Detect which cell encompasses the target text, then output its (x, y) center coordinate. 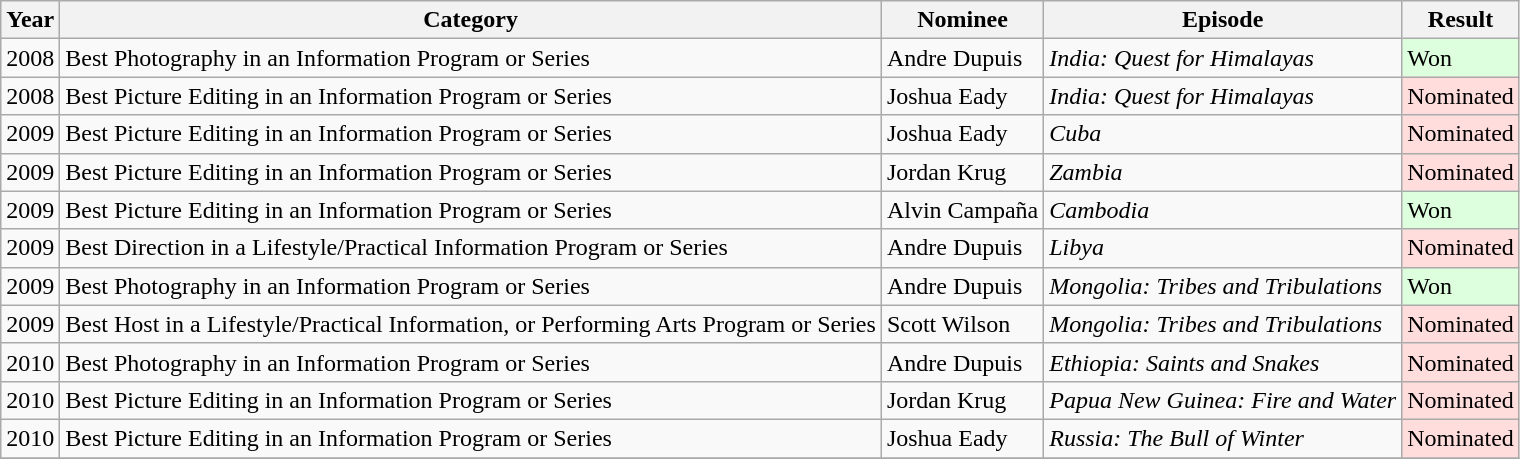
Ethiopia: Saints and Snakes (1223, 362)
Result (1461, 20)
Episode (1223, 20)
Best Host in a Lifestyle/Practical Information, or Performing Arts Program or Series (471, 324)
Zambia (1223, 172)
Libya (1223, 248)
Papua New Guinea: Fire and Water (1223, 400)
Year (30, 20)
Russia: The Bull of Winter (1223, 438)
Alvin Campaña (962, 210)
Best Direction in a Lifestyle/Practical Information Program or Series (471, 248)
Cambodia (1223, 210)
Cuba (1223, 134)
Scott Wilson (962, 324)
Category (471, 20)
Nominee (962, 20)
